Detect which cell encompasses the target text, then output its [x, y] center coordinate. 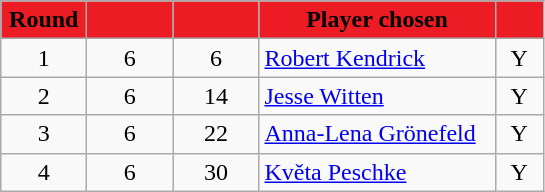
Robert Kendrick [377, 58]
22 [216, 134]
30 [216, 172]
3 [44, 134]
Anna-Lena Grönefeld [377, 134]
1 [44, 58]
4 [44, 172]
Player chosen [377, 20]
Květa Peschke [377, 172]
Jesse Witten [377, 96]
14 [216, 96]
Round [44, 20]
2 [44, 96]
